Provide the (X, Y) coordinate of the cell's center where the given text is located.  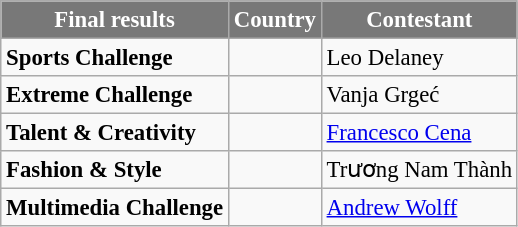
Country (274, 20)
Leo Delaney (419, 58)
Talent & Creativity (115, 133)
Extreme Challenge (115, 95)
Fashion & Style (115, 170)
Contestant (419, 20)
Vanja Grgeć (419, 95)
Trương Nam Thành (419, 170)
Andrew Wolff (419, 208)
Sports Challenge (115, 58)
Multimedia Challenge (115, 208)
Francesco Cena (419, 133)
Final results (115, 20)
